Pinpoint the cell where the given text exists, returning its (x, y) midpoint coordinate. 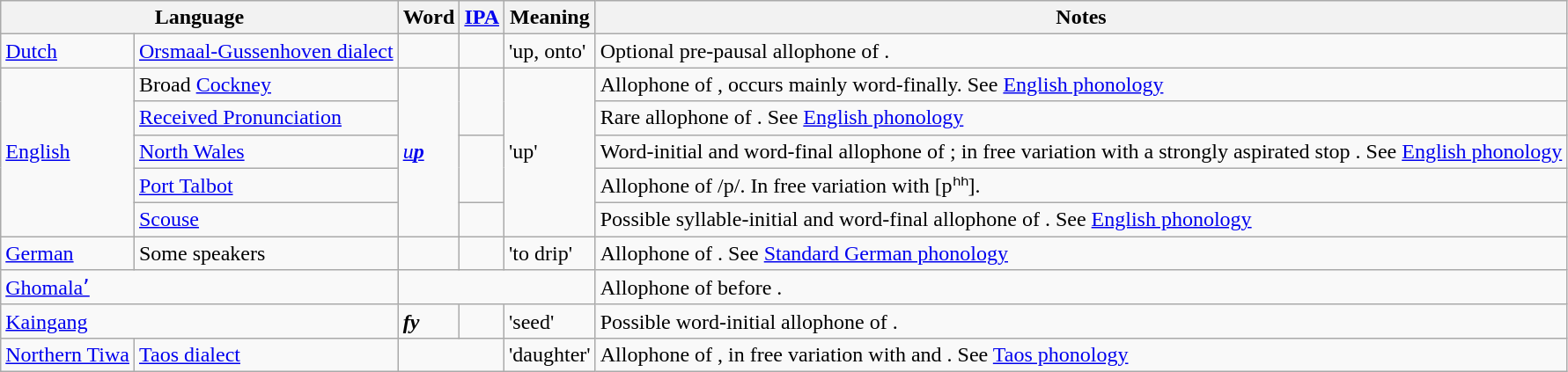
Allophone of , in free variation with and . See Taos phonology (1081, 354)
English (68, 152)
'daughter' (550, 354)
Rare allophone of . See English phonology (1081, 118)
Kaingang (199, 321)
Scouse (266, 220)
Possible syllable-initial and word-final allophone of . See English phonology (1081, 220)
German (68, 253)
Language (199, 18)
Broad Cockney (266, 84)
Ghomalaʼ (199, 288)
'to drip' (550, 253)
Orsmaal-Gussenhoven dialect (266, 51)
IPA (482, 18)
Some speakers (266, 253)
Allophone of . See Standard German phonology (1081, 253)
Port Talbot (266, 186)
Notes (1081, 18)
'up, onto' (550, 51)
Taos dialect (266, 354)
Northern Tiwa (68, 354)
Allophone of /p/. In free variation with [pʰʰ]. (1081, 186)
up (429, 152)
Meaning (550, 18)
Allophone of before . (1081, 288)
Word (429, 18)
Received Pronunciation (266, 118)
Allophone of , occurs mainly word-finally. See English phonology (1081, 84)
Dutch (68, 51)
Possible word-initial allophone of . (1081, 321)
fy (429, 321)
North Wales (266, 151)
'up' (550, 152)
Word-initial and word-final allophone of ; in free variation with a strongly aspirated stop . See English phonology (1081, 151)
'seed' (550, 321)
Optional pre-pausal allophone of . (1081, 51)
